Find where the given text appears and provide that cell's center as (X, Y) coordinate. 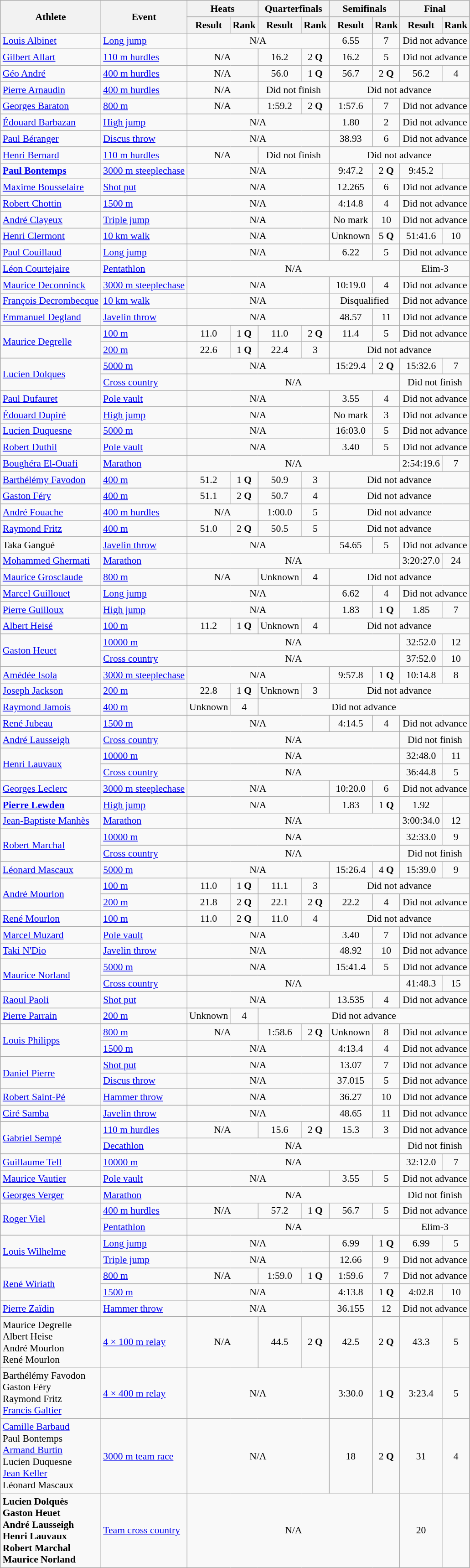
Édouard Barbazan (51, 123)
18 (351, 1456)
Maurice Deconninck (51, 285)
Édouard Dupiré (51, 415)
50.7 (280, 496)
Georges Baraton (51, 106)
51:41.6 (421, 236)
Léonard Mascaux (51, 870)
Event (144, 16)
41:48.3 (421, 984)
Albert Heisé (51, 626)
36.27 (351, 1097)
37.015 (351, 1081)
3:23.4 (421, 1393)
3000 m team race (144, 1456)
René Mourlon (51, 919)
Roger Viel (51, 1219)
1:00.0 (280, 513)
22.1 (280, 903)
André Lausseigh (51, 740)
Gilbert Allart (51, 57)
22.4 (280, 350)
Henri Lauvaux (51, 764)
André Mourlon (51, 894)
Decathlon (144, 1146)
Pierre Guilloux (51, 610)
Mohammed Ghermati (51, 561)
4 × 400 m relay (144, 1393)
Robert Marchal (51, 846)
4:02.8 (421, 1293)
Joseph Jackson (51, 691)
48.65 (351, 1114)
Maurice Vautier (51, 1179)
René Jubeau (51, 724)
Ciré Samba (51, 1114)
Pierre Arnaudin (51, 90)
31 (421, 1456)
3:00:34.0 (421, 821)
André Fouache (51, 513)
Camille Barbaud Paul Bontemps Armand Burtin Lucien Duquesne Jean Keller Léonard Mascaux (51, 1456)
15.6 (280, 1130)
56.0 (280, 74)
Pierre Zaïdin (51, 1308)
Jean-Baptiste Manhès (51, 821)
56.2 (421, 74)
32:52.0 (421, 643)
13.07 (351, 1065)
2:54:19.6 (421, 464)
Guillaume Tell (51, 1163)
22.2 (351, 903)
10:14.8 (421, 675)
Robert Duthil (51, 447)
1:58.6 (280, 1033)
15:26.4 (351, 870)
12.66 (351, 1260)
51.1 (209, 496)
15:29.4 (351, 366)
6.22 (351, 253)
René Wiriath (51, 1284)
4:14.5 (351, 724)
Quarterfinals (294, 9)
Maurice Norland (51, 975)
Robert Saint-Pé (51, 1097)
21.8 (209, 903)
42.5 (351, 1342)
Henri Bernard (51, 155)
Gaston Heuet (51, 650)
48.57 (351, 317)
22.8 (209, 691)
51.2 (209, 480)
Final (435, 9)
Pierre Parrain (51, 1016)
32:33.0 (421, 837)
Maurice Grosclaude (51, 577)
15:32.6 (421, 366)
Marcel Muzard (51, 935)
50.9 (280, 480)
Paul Béranger (51, 139)
Robert Chottin (51, 204)
Louis Albinet (51, 41)
36:44.8 (421, 773)
Pierre Lewden (51, 805)
Léon Courtejaire (51, 269)
1:59.6 (351, 1276)
10:19.0 (351, 285)
Gabriel Sempé (51, 1137)
11.4 (351, 334)
1:59.2 (280, 106)
13.535 (351, 1000)
Louis Philipps (51, 1041)
3:20:27.0 (421, 561)
Georges Leclerc (51, 789)
15:41.4 (351, 967)
1.92 (421, 805)
9:45.2 (421, 171)
36.155 (351, 1308)
Raymond Jamois (51, 707)
32:48.0 (421, 756)
Barthélémy Favodon (51, 480)
4:14.8 (351, 204)
Team cross country (144, 1531)
Gaston Féry (51, 496)
15:39.0 (421, 870)
Semifinals (365, 9)
1:57.6 (351, 106)
4:13.8 (351, 1293)
Paul Bontemps (51, 171)
Raoul Paoli (51, 1000)
48.92 (351, 951)
Paul Dufauret (51, 399)
Maurice Degrelle Albert Heise André Mourlon René Mourlon (51, 1342)
5 Q (387, 236)
11.1 (280, 886)
24 (456, 561)
32:12.0 (421, 1163)
Paul Couillaud (51, 253)
20 (421, 1531)
1.85 (421, 610)
22.6 (209, 350)
Disqualified (365, 301)
3:30.0 (351, 1393)
André Clayeux (51, 220)
37:52.0 (421, 659)
Lucien Duquesne (51, 431)
Taka Gangué (51, 545)
4 Q (387, 870)
Daniel Pierre (51, 1073)
6.62 (351, 594)
15.3 (351, 1130)
Louis Wilhelme (51, 1251)
43.3 (421, 1342)
Lucien Dolques (51, 374)
Géo André (51, 74)
2 (387, 123)
Henri Clermont (51, 236)
François Decrombecque (51, 301)
57.2 (280, 1211)
9:47.2 (351, 171)
Lucien Dolquès Gaston Heuet André Lausseigh Henri Lauvaux Robert Marchal Maurice Norland (51, 1531)
Boughéra El-Ouafi (51, 464)
11.2 (209, 626)
1:59.0 (280, 1276)
Georges Verger (51, 1195)
Emmanuel Degland (51, 317)
Athlete (51, 16)
Heats (222, 9)
10:20.0 (351, 789)
50.5 (280, 529)
Raymond Fritz (51, 529)
Barthélémy Favodon Gaston Féry Raymond Fritz Francis Galtier (51, 1393)
Taki N'Dio (51, 951)
Maxime Bousselaire (51, 187)
44.5 (280, 1342)
16:03.0 (351, 431)
12.265 (351, 187)
6.55 (351, 41)
1.80 (351, 123)
4:13.4 (351, 1049)
54.65 (351, 545)
4 × 100 m relay (144, 1342)
51.0 (209, 529)
38.93 (351, 139)
Marcel Guillouet (51, 594)
Maurice Degrelle (51, 342)
15 (456, 984)
9:57.8 (351, 675)
Amédée Isola (51, 675)
